Search for the cell housing the specified text and yield its [x, y] center coordinate. 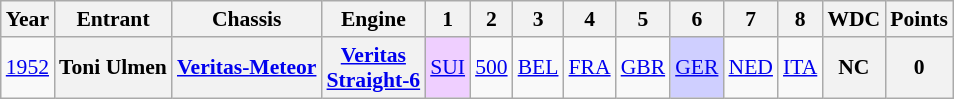
ITA [800, 68]
1952 [28, 68]
VeritasStraight-6 [374, 68]
Engine [374, 19]
6 [696, 19]
FRA [590, 68]
4 [590, 19]
Year [28, 19]
SUI [448, 68]
BEL [538, 68]
Toni Ulmen [113, 68]
WDC [854, 19]
1 [448, 19]
NC [854, 68]
GER [696, 68]
5 [644, 19]
GBR [644, 68]
7 [750, 19]
8 [800, 19]
3 [538, 19]
0 [919, 68]
Entrant [113, 19]
Points [919, 19]
Chassis [247, 19]
NED [750, 68]
2 [492, 19]
Veritas-Meteor [247, 68]
500 [492, 68]
